Pinpoint the cell where the given text exists, returning its (x, y) midpoint coordinate. 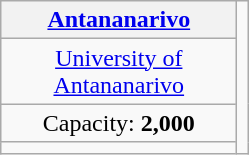
University of Antananarivo (119, 72)
Antananarivo (119, 20)
Capacity: 2,000 (119, 123)
